For the text-containing cell, return its midpoint in [x, y] coordinate format. 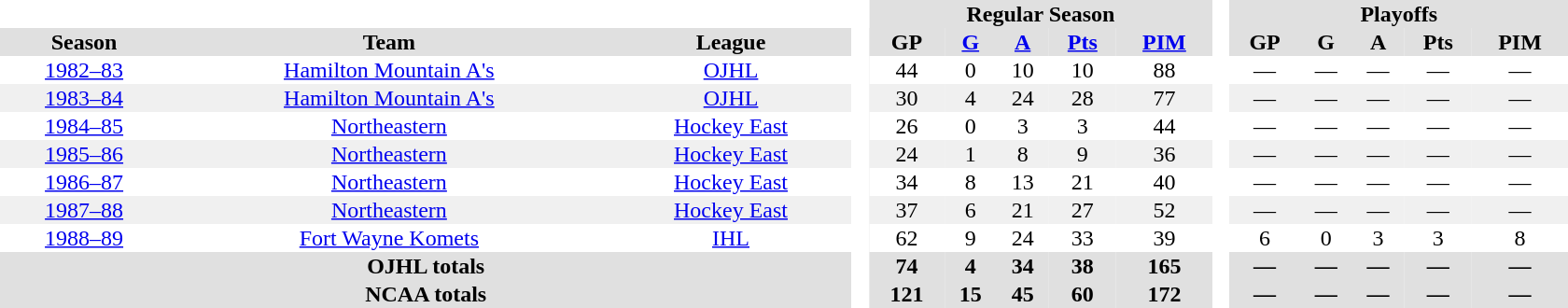
165 [1165, 266]
1988–89 [84, 238]
28 [1083, 98]
Regular Season [1041, 14]
88 [1165, 70]
Playoffs [1399, 14]
60 [1083, 294]
74 [907, 266]
52 [1165, 210]
172 [1165, 294]
1985–86 [84, 154]
77 [1165, 98]
38 [1083, 266]
League [732, 42]
IHL [732, 238]
36 [1165, 154]
121 [907, 294]
39 [1165, 238]
1982–83 [84, 70]
33 [1083, 238]
37 [907, 210]
13 [1023, 182]
40 [1165, 182]
1987–88 [84, 210]
27 [1083, 210]
OJHL totals [426, 266]
45 [1023, 294]
26 [907, 126]
Fort Wayne Komets [389, 238]
1983–84 [84, 98]
Season [84, 42]
30 [907, 98]
1986–87 [84, 182]
Team [389, 42]
1 [971, 154]
62 [907, 238]
NCAA totals [426, 294]
15 [971, 294]
1984–85 [84, 126]
